Detect which cell encompasses the target text, then output its [X, Y] center coordinate. 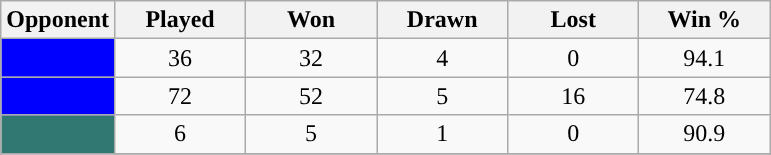
Win % [704, 20]
Drawn [442, 20]
94.1 [704, 58]
72 [180, 96]
74.8 [704, 96]
Won [312, 20]
36 [180, 58]
Played [180, 20]
Lost [574, 20]
16 [574, 96]
1 [442, 134]
52 [312, 96]
90.9 [704, 134]
32 [312, 58]
6 [180, 134]
4 [442, 58]
Opponent [58, 20]
